From the cell containing the given text, extract its center point as [x, y] coordinate. 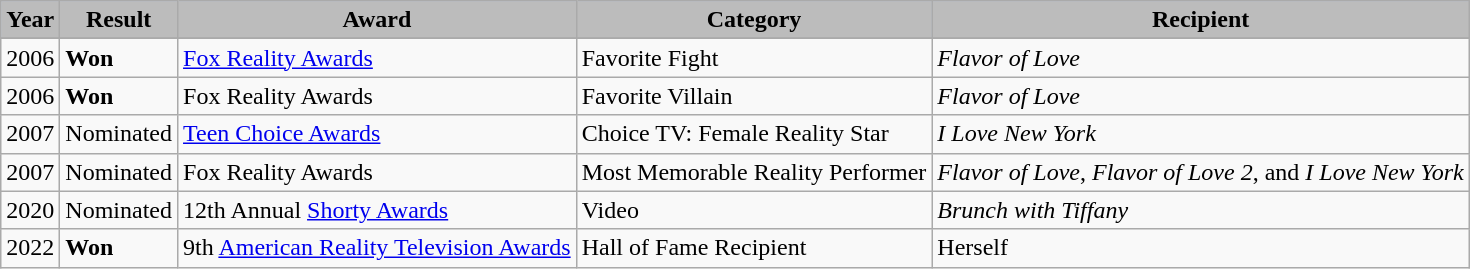
Result [119, 20]
Video [754, 210]
I Love New York [1200, 134]
Flavor of Love, Flavor of Love 2, and I Love New York [1200, 172]
2022 [30, 248]
Hall of Fame Recipient [754, 248]
Category [754, 20]
12th Annual Shorty Awards [378, 210]
Award [378, 20]
Teen Choice Awards [378, 134]
Most Memorable Reality Performer [754, 172]
Favorite Villain [754, 96]
Herself [1200, 248]
Recipient [1200, 20]
9th American Reality Television Awards [378, 248]
Favorite Fight [754, 58]
2020 [30, 210]
Choice TV: Female Reality Star [754, 134]
Brunch with Tiffany [1200, 210]
Year [30, 20]
